Scan for the cell matching the given text and deliver its (x, y) coordinate at center. 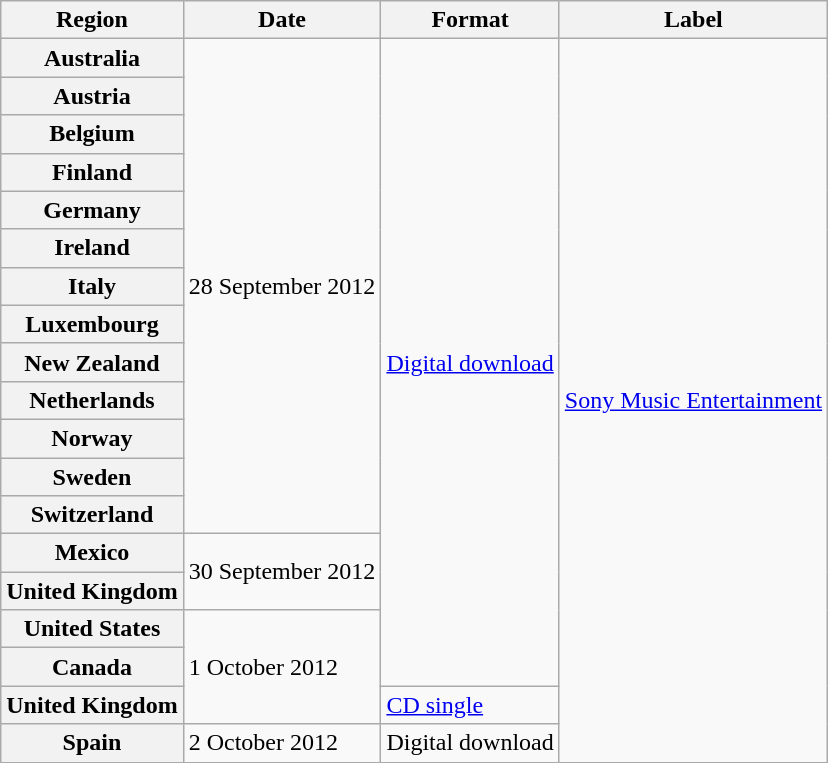
Sony Music Entertainment (693, 400)
1 October 2012 (282, 667)
Germany (92, 210)
Sweden (92, 477)
Canada (92, 667)
CD single (470, 705)
30 September 2012 (282, 572)
Belgium (92, 134)
Date (282, 20)
Italy (92, 286)
Netherlands (92, 400)
United States (92, 629)
Label (693, 20)
Mexico (92, 553)
2 October 2012 (282, 743)
Austria (92, 96)
Region (92, 20)
Ireland (92, 248)
Format (470, 20)
Norway (92, 438)
Australia (92, 58)
New Zealand (92, 362)
Switzerland (92, 515)
Finland (92, 172)
Luxembourg (92, 324)
Spain (92, 743)
28 September 2012 (282, 286)
